Return the [X, Y] coordinate for the center point of the cell that contains the specified text.  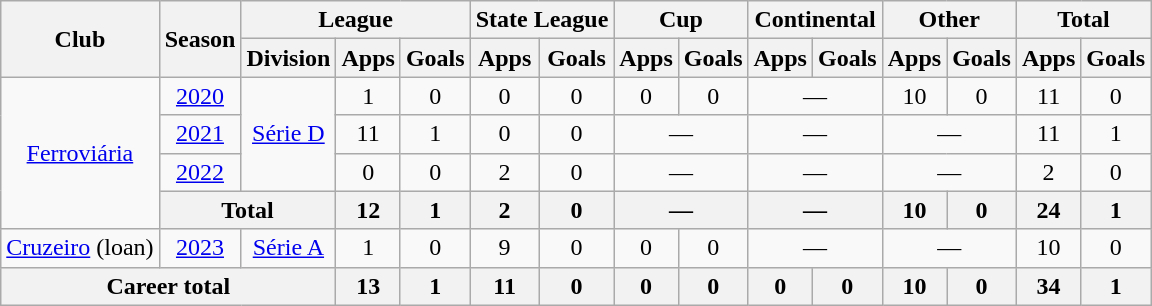
State League [542, 20]
Série A [288, 248]
34 [1048, 286]
13 [368, 286]
2020 [200, 96]
9 [504, 248]
2021 [200, 134]
Cruzeiro (loan) [80, 248]
Série D [288, 134]
24 [1048, 210]
League [356, 20]
Continental [815, 20]
Ferroviária [80, 153]
Other [949, 20]
2022 [200, 172]
Season [200, 39]
12 [368, 210]
Club [80, 39]
2023 [200, 248]
Career total [168, 286]
Cup [681, 20]
Division [288, 58]
